Pinpoint the cell where the given text exists, returning its [x, y] midpoint coordinate. 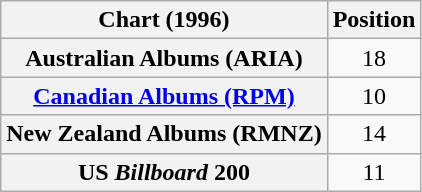
14 [374, 134]
11 [374, 172]
Canadian Albums (RPM) [164, 96]
Australian Albums (ARIA) [164, 58]
18 [374, 58]
US Billboard 200 [164, 172]
Position [374, 20]
10 [374, 96]
New Zealand Albums (RMNZ) [164, 134]
Chart (1996) [164, 20]
